Return [x, y] of the center of cell containing provided text 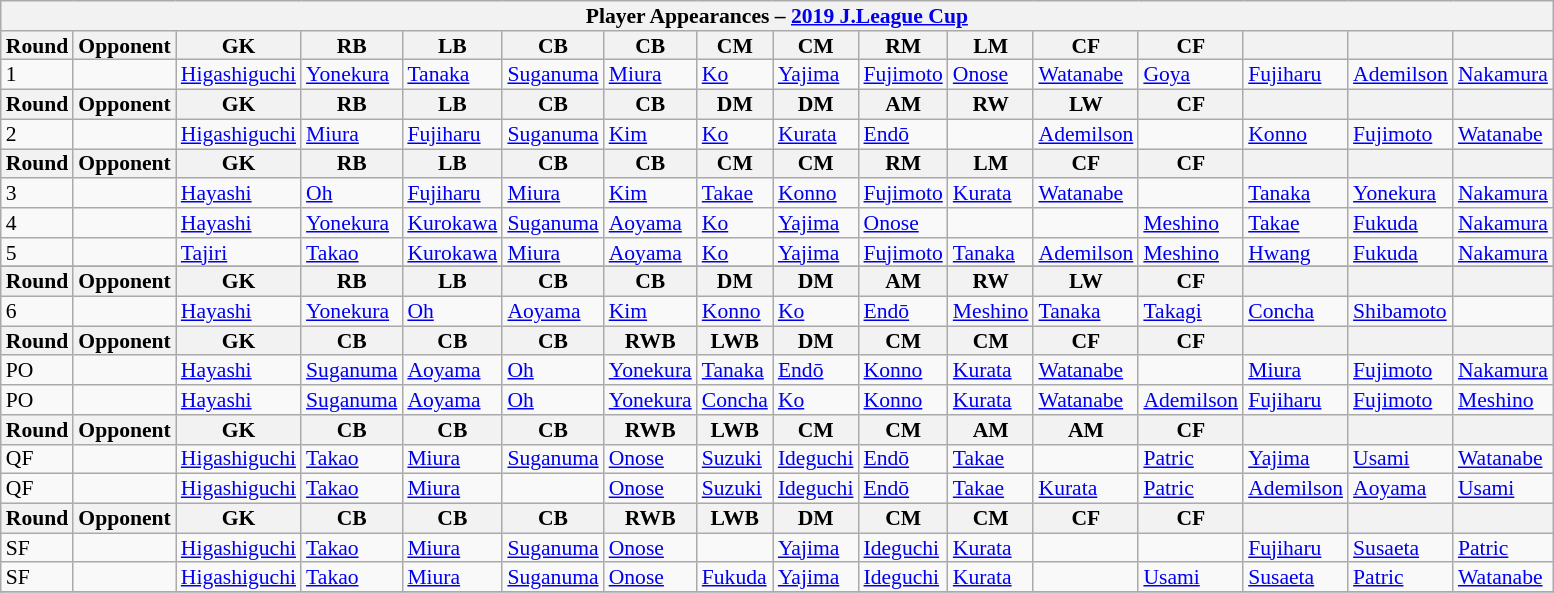
Goya [1190, 75]
4 [38, 223]
Hwang [1296, 253]
2 [38, 134]
6 [38, 312]
1 [38, 75]
Tajiri [238, 253]
5 [38, 253]
Takagi [1190, 312]
3 [38, 193]
Shibamoto [1400, 312]
Player Appearances – 2019 J.League Cup [777, 16]
